Detect which cell encompasses the target text, then output its [X, Y] center coordinate. 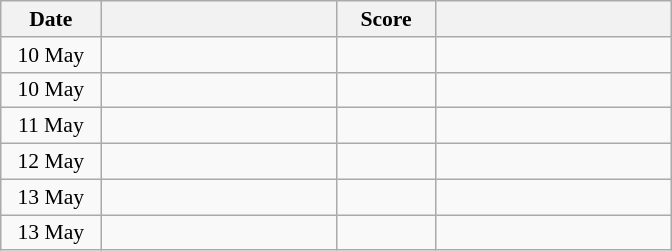
11 May [51, 126]
Score [386, 19]
12 May [51, 162]
Date [51, 19]
